Pinpoint the cell where the given text exists, returning its (x, y) midpoint coordinate. 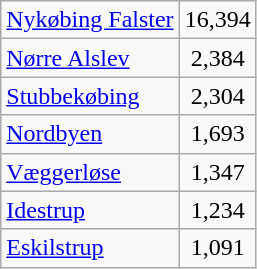
Idestrup (90, 210)
Væggerløse (90, 172)
1,234 (218, 210)
1,091 (218, 248)
Nørre Alslev (90, 58)
1,693 (218, 134)
16,394 (218, 20)
2,384 (218, 58)
1,347 (218, 172)
Eskilstrup (90, 248)
2,304 (218, 96)
Stubbekøbing (90, 96)
Nykøbing Falster (90, 20)
Nordbyen (90, 134)
